Search for the cell housing the specified text and yield its (X, Y) center coordinate. 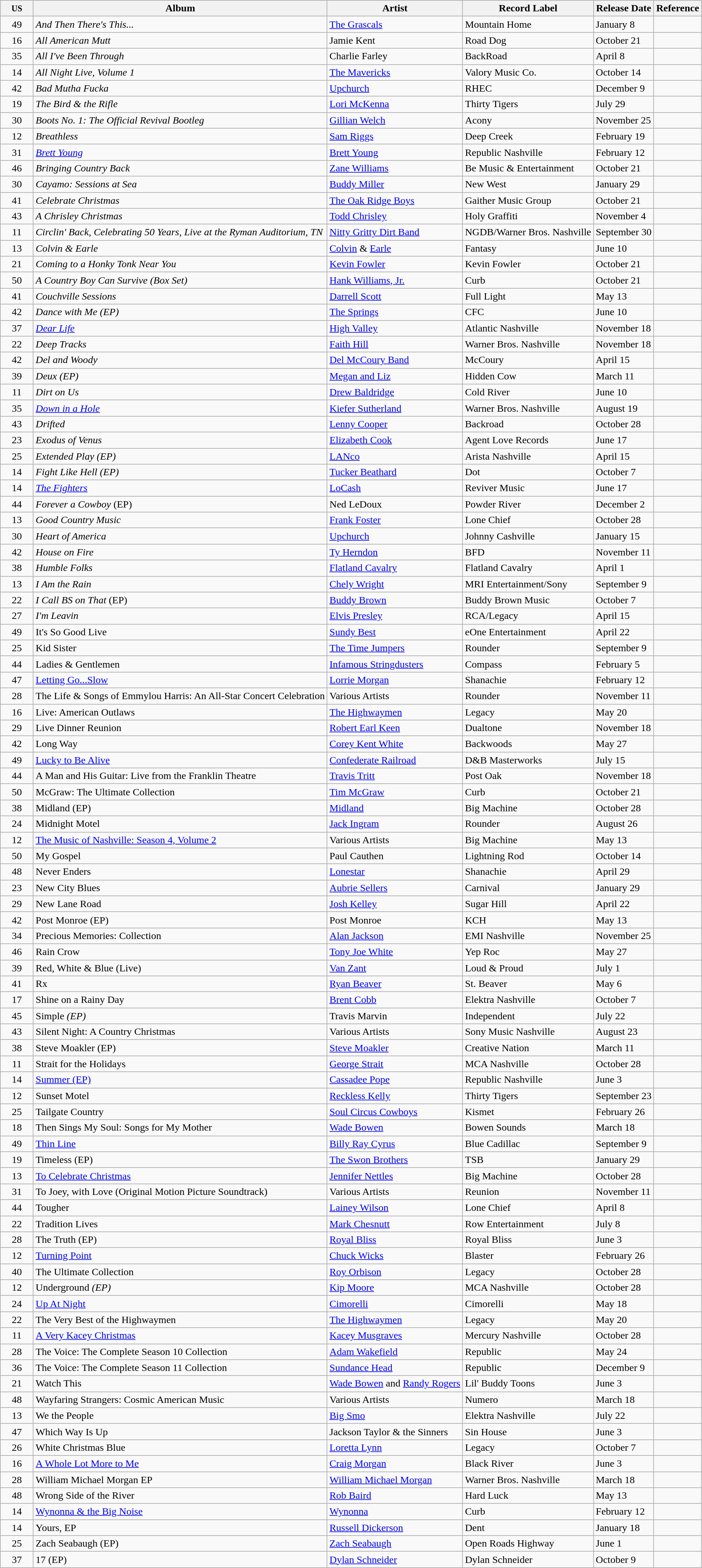
Open Roads Highway (528, 1544)
Record Label (528, 8)
To Joey, with Love (Original Motion Picture Soundtrack) (180, 1192)
Boots No. 1: The Official Revival Bootleg (180, 120)
A Man and His Guitar: Live from the Franklin Theatre (180, 776)
Yours, EP (180, 1528)
Loretta Lynn (395, 1447)
Forever a Cowboy (EP) (180, 504)
White Christmas Blue (180, 1447)
LANco (395, 456)
36 (17, 1368)
Humble Folks (180, 568)
27 (17, 616)
New West (528, 184)
Live Dinner Reunion (180, 728)
Breathless (180, 136)
The Very Best of the Highwaymen (180, 1320)
Blaster (528, 1256)
Post Oak (528, 776)
Lonestar (395, 872)
Lainey Wilson (395, 1208)
February 5 (624, 664)
LoCash (395, 488)
Tradition Lives (180, 1224)
Billy Ray Cyrus (395, 1144)
Reunion (528, 1192)
Sugar Hill (528, 904)
Cayamo: Sessions at Sea (180, 184)
Charlie Farley (395, 56)
26 (17, 1447)
Bad Mutha Fucka (180, 88)
I Call BS on That (EP) (180, 600)
Mark Chesnutt (395, 1224)
Circlin' Back, Celebrating 50 Years, Live at the Ryman Auditorium, TN (180, 232)
August 23 (624, 1032)
The Springs (395, 312)
Hidden Cow (528, 376)
Lori McKenna (395, 104)
Van Zant (395, 968)
NGDB/Warner Bros. Nashville (528, 232)
Infamous Stringdusters (395, 664)
Big Smo (395, 1415)
Backwoods (528, 744)
Hard Luck (528, 1496)
Steve Moakler (EP) (180, 1048)
Acony (528, 120)
Tony Joe White (395, 952)
BFD (528, 552)
Precious Memories: Collection (180, 936)
Robert Earl Keen (395, 728)
Good Country Music (180, 520)
Timeless (EP) (180, 1160)
September 30 (624, 232)
Aubrie Sellers (395, 888)
Atlantic Nashville (528, 328)
Zane Williams (395, 168)
Celebrate Christmas (180, 200)
Ty Herndon (395, 552)
Summer (EP) (180, 1080)
Cassadee Pope (395, 1080)
Dent (528, 1528)
Mountain Home (528, 24)
August 19 (624, 408)
April 29 (624, 872)
Adam Wakefield (395, 1352)
Jamie Kent (395, 40)
45 (17, 1016)
Johnny Cashville (528, 536)
Chely Wright (395, 584)
Which Way Is Up (180, 1431)
Deux (EP) (180, 376)
Thin Line (180, 1144)
The Truth (EP) (180, 1240)
Kid Sister (180, 648)
Gillian Welch (395, 120)
Blue Cadillac (528, 1144)
Numero (528, 1400)
Shine on a Rainy Day (180, 1000)
I'm Leavin (180, 616)
Elizabeth Cook (395, 440)
Paul Cauthen (395, 856)
Full Light (528, 296)
Rain Crow (180, 952)
US (17, 8)
William Michael Morgan EP (180, 1479)
High Valley (395, 328)
Kacey Musgraves (395, 1336)
McGraw: The Ultimate Collection (180, 792)
Dirt on Us (180, 392)
Brent Cobb (395, 1000)
Confederate Railroad (395, 760)
Carnival (528, 888)
Josh Kelley (395, 904)
Fantasy (528, 248)
Sin House (528, 1431)
Valory Music Co. (528, 72)
Strait for the Holidays (180, 1064)
Drew Baldridge (395, 392)
Road Dog (528, 40)
Sam Riggs (395, 136)
Ned LeDoux (395, 504)
Soul Circus Cowboys (395, 1112)
Lucky to Be Alive (180, 760)
Tailgate Country (180, 1112)
Zach Seabaugh (EP) (180, 1544)
Buddy Brown (395, 600)
The Voice: The Complete Season 10 Collection (180, 1352)
Faith Hill (395, 344)
Holy Graffiti (528, 216)
It's So Good Live (180, 632)
Sundance Head (395, 1368)
D&B Masterworks (528, 760)
Lil' Buddy Toons (528, 1384)
Alan Jackson (395, 936)
Reviver Music (528, 488)
McCoury (528, 360)
Frank Foster (395, 520)
Backroad (528, 424)
Kiefer Sutherland (395, 408)
Zach Seabaugh (395, 1544)
A Country Boy Can Survive (Box Set) (180, 280)
Wade Bowen and Randy Rogers (395, 1384)
Silent Night: A Country Christmas (180, 1032)
Dualtone (528, 728)
Powder River (528, 504)
Wynonna & the Big Noise (180, 1512)
All Night Live, Volume 1 (180, 72)
January 8 (624, 24)
Watch This (180, 1384)
Todd Chrisley (395, 216)
Bowen Sounds (528, 1128)
Heart of America (180, 536)
Ladies & Gentlemen (180, 664)
Tougher (180, 1208)
Wrong Side of the River (180, 1496)
BackRoad (528, 56)
Arista Nashville (528, 456)
Extended Play (EP) (180, 456)
Megan and Liz (395, 376)
Be Music & Entertainment (528, 168)
Coming to a Honky Tonk Near You (180, 264)
Bringing Country Back (180, 168)
Nitty Gritty Dirt Band (395, 232)
Lightning Rod (528, 856)
Gaither Music Group (528, 200)
Chuck Wicks (395, 1256)
34 (17, 936)
18 (17, 1128)
Lenny Cooper (395, 424)
The Fighters (180, 488)
17 (17, 1000)
January 15 (624, 536)
Travis Marvin (395, 1016)
Agent Love Records (528, 440)
Exodus of Venus (180, 440)
Reference (678, 8)
All American Mutt (180, 40)
Deep Creek (528, 136)
Drifted (180, 424)
May 6 (624, 984)
eOne Entertainment (528, 632)
Post Monroe (395, 920)
Black River (528, 1463)
The Oak Ridge Boys (395, 200)
September 23 (624, 1096)
Steve Moakler (395, 1048)
Del and Woody (180, 360)
Simple (EP) (180, 1016)
CFC (528, 312)
July 8 (624, 1224)
July 1 (624, 968)
Wade Bowen (395, 1128)
Turning Point (180, 1256)
EMI Nashville (528, 936)
Wynonna (395, 1512)
Buddy Brown Music (528, 600)
Kip Moore (395, 1288)
A Very Kacey Christmas (180, 1336)
Lorrie Morgan (395, 680)
TSB (528, 1160)
40 (17, 1272)
Del McCoury Band (395, 360)
Darrell Scott (395, 296)
The Music of Nashville: Season 4, Volume 2 (180, 840)
Rx (180, 984)
Midland (395, 808)
Rob Baird (395, 1496)
Release Date (624, 8)
To Celebrate Christmas (180, 1176)
Jack Ingram (395, 824)
Elvis Presley (395, 616)
Live: American Outlaws (180, 712)
Loud & Proud (528, 968)
All I've Been Through (180, 56)
Ryan Beaver (395, 984)
George Strait (395, 1064)
Then Sings My Soul: Songs for My Mother (180, 1128)
Kismet (528, 1112)
I Am the Rain (180, 584)
The Voice: The Complete Season 11 Collection (180, 1368)
Tucker Beathard (395, 472)
New Lane Road (180, 904)
My Gospel (180, 856)
Sundy Best (395, 632)
Never Enders (180, 872)
Row Entertainment (528, 1224)
And Then There's This... (180, 24)
Independent (528, 1016)
Travis Tritt (395, 776)
July 15 (624, 760)
July 29 (624, 104)
House on Fire (180, 552)
January 18 (624, 1528)
Midnight Motel (180, 824)
Russell Dickerson (395, 1528)
St. Beaver (528, 984)
May 18 (624, 1304)
KCH (528, 920)
February 19 (624, 136)
Deep Tracks (180, 344)
Up At Night (180, 1304)
Wayfaring Strangers: Cosmic American Music (180, 1400)
The Ultimate Collection (180, 1272)
Buddy Miller (395, 184)
Roy Orbison (395, 1272)
Red, White & Blue (Live) (180, 968)
Couchville Sessions (180, 296)
Hank Williams, Jr. (395, 280)
May 24 (624, 1352)
Dear Life (180, 328)
August 26 (624, 824)
MRI Entertainment/Sony (528, 584)
A Chrisley Christmas (180, 216)
The Grascals (395, 24)
December 2 (624, 504)
April 1 (624, 568)
William Michael Morgan (395, 1479)
Long Way (180, 744)
Yep Roc (528, 952)
Craig Morgan (395, 1463)
Corey Kent White (395, 744)
Jackson Taylor & the Sinners (395, 1431)
A Whole Lot More to Me (180, 1463)
Dance with Me (EP) (180, 312)
Mercury Nashville (528, 1336)
Fight Like Hell (EP) (180, 472)
Tim McGraw (395, 792)
Jennifer Nettles (395, 1176)
June 1 (624, 1544)
Dot (528, 472)
Creative Nation (528, 1048)
RCA/Legacy (528, 616)
The Mavericks (395, 72)
New City Blues (180, 888)
Album (180, 8)
The Swon Brothers (395, 1160)
Compass (528, 664)
Sony Music Nashville (528, 1032)
Sunset Motel (180, 1096)
RHEC (528, 88)
Midland (EP) (180, 808)
The Time Jumpers (395, 648)
We the People (180, 1415)
Letting Go...Slow (180, 680)
November 4 (624, 216)
17 (EP) (180, 1560)
Cold River (528, 392)
Post Monroe (EP) (180, 920)
The Bird & the Rifle (180, 104)
Reckless Kelly (395, 1096)
October 9 (624, 1560)
Underground (EP) (180, 1288)
Down in a Hole (180, 408)
Artist (395, 8)
The Life & Songs of Emmylou Harris: An All-Star Concert Celebration (180, 696)
